Detect which cell encompasses the target text, then output its [x, y] center coordinate. 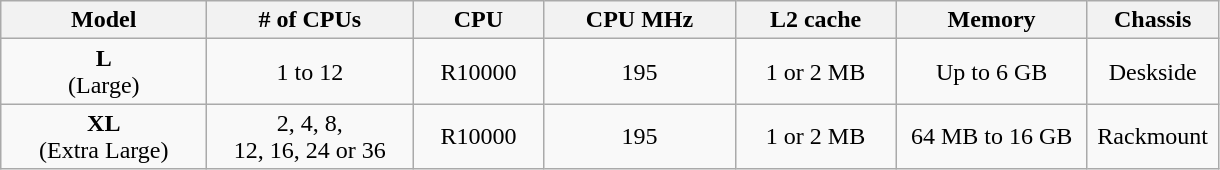
L(Large) [104, 72]
Chassis [1152, 20]
Rackmount [1152, 136]
Model [104, 20]
Up to 6 GB [992, 72]
2, 4, 8,12, 16, 24 or 36 [310, 136]
1 to 12 [310, 72]
CPU MHz [640, 20]
Deskside [1152, 72]
L2 cache [816, 20]
XL(Extra Large) [104, 136]
# of CPUs [310, 20]
CPU [478, 20]
64 MB to 16 GB [992, 136]
Memory [992, 20]
